Provide the (X, Y) coordinate of the cell's center where the given text is located.  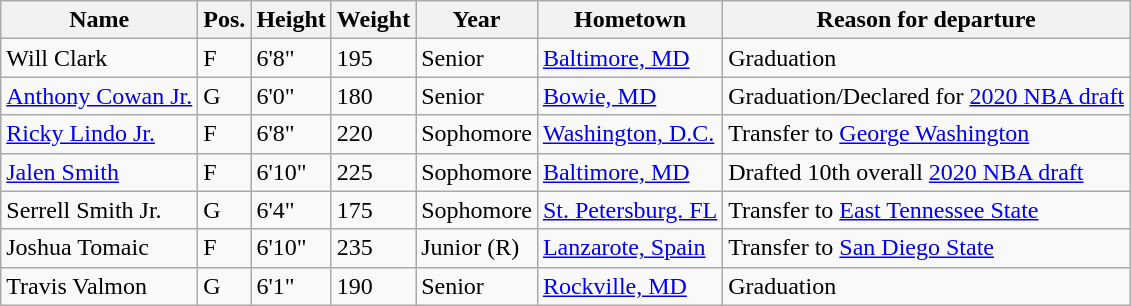
Transfer to San Diego State (926, 248)
220 (373, 134)
Rockville, MD (630, 286)
Pos. (224, 20)
Hometown (630, 20)
Drafted 10th overall 2020 NBA draft (926, 172)
Name (100, 20)
195 (373, 58)
6'4" (291, 210)
Travis Valmon (100, 286)
235 (373, 248)
Reason for departure (926, 20)
Lanzarote, Spain (630, 248)
Transfer to George Washington (926, 134)
Joshua Tomaic (100, 248)
Bowie, MD (630, 96)
175 (373, 210)
Will Clark (100, 58)
St. Petersburg. FL (630, 210)
Height (291, 20)
6'1" (291, 286)
Graduation/Declared for 2020 NBA draft (926, 96)
180 (373, 96)
Ricky Lindo Jr. (100, 134)
Anthony Cowan Jr. (100, 96)
6'0" (291, 96)
Year (477, 20)
225 (373, 172)
Jalen Smith (100, 172)
190 (373, 286)
Washington, D.C. (630, 134)
Serrell Smith Jr. (100, 210)
Weight (373, 20)
Transfer to East Tennessee State (926, 210)
Junior (R) (477, 248)
